Determine the (x, y) coordinate at the center of the cell enclosing the given text.  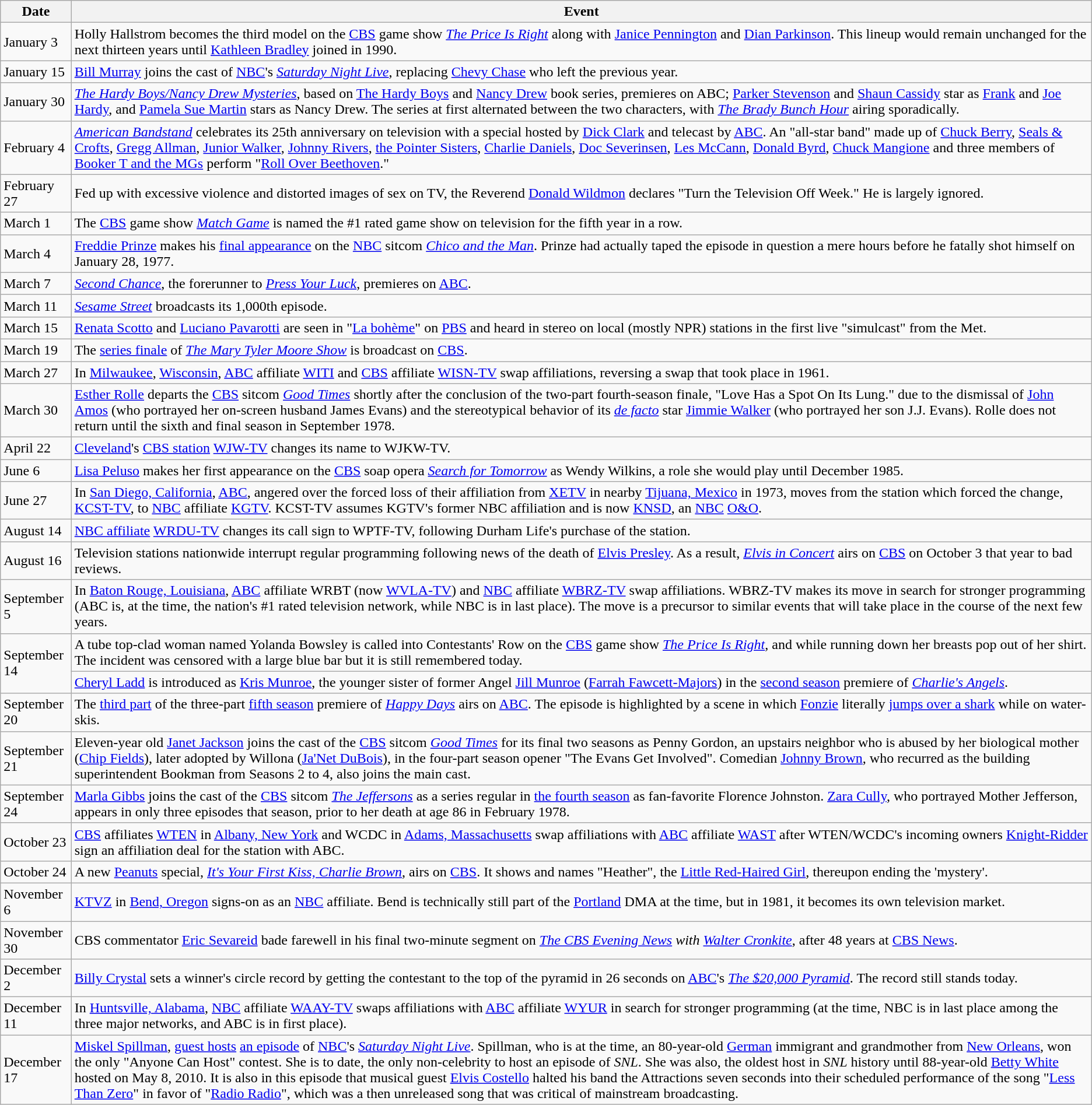
Sesame Street broadcasts its 1,000th episode. (581, 306)
Event (581, 12)
September 21 (36, 758)
March 11 (36, 306)
September 24 (36, 804)
September 14 (36, 664)
In Milwaukee, Wisconsin, ABC affiliate WITI and CBS affiliate WISN-TV swap affiliations, reversing a swap that took place in 1961. (581, 373)
June 6 (36, 471)
February 27 (36, 194)
March 4 (36, 253)
January 3 (36, 42)
Bill Murray joins the cast of NBC's Saturday Night Live, replacing Chevy Chase who left the previous year. (581, 72)
March 7 (36, 283)
September 20 (36, 713)
March 27 (36, 373)
CBS commentator Eric Sevareid bade farewell in his final two-minute segment on The CBS Evening News with Walter Cronkite, after 48 years at CBS News. (581, 940)
NBC affiliate WRDU-TV changes its call sign to WPTF-TV, following Durham Life's purchase of the station. (581, 531)
January 15 (36, 72)
October 23 (36, 842)
September 5 (36, 606)
June 27 (36, 500)
February 4 (36, 148)
April 22 (36, 448)
The series finale of The Mary Tyler Moore Show is broadcast on CBS. (581, 350)
Date (36, 12)
November 30 (36, 940)
March 1 (36, 223)
August 14 (36, 531)
October 24 (36, 872)
March 19 (36, 350)
March 15 (36, 328)
December 11 (36, 1016)
December 2 (36, 978)
December 17 (36, 1069)
The CBS game show Match Game is named the #1 rated game show on television for the fifth year in a row. (581, 223)
January 30 (36, 101)
Second Chance, the forerunner to Press Your Luck, premieres on ABC. (581, 283)
Cleveland's CBS station WJW-TV changes its name to WJKW-TV. (581, 448)
November 6 (36, 901)
March 30 (36, 411)
Lisa Peluso makes her first appearance on the CBS soap opera Search for Tomorrow as Wendy Wilkins, a role she would play until December 1985. (581, 471)
August 16 (36, 561)
